Detect which cell encompasses the target text, then output its [X, Y] center coordinate. 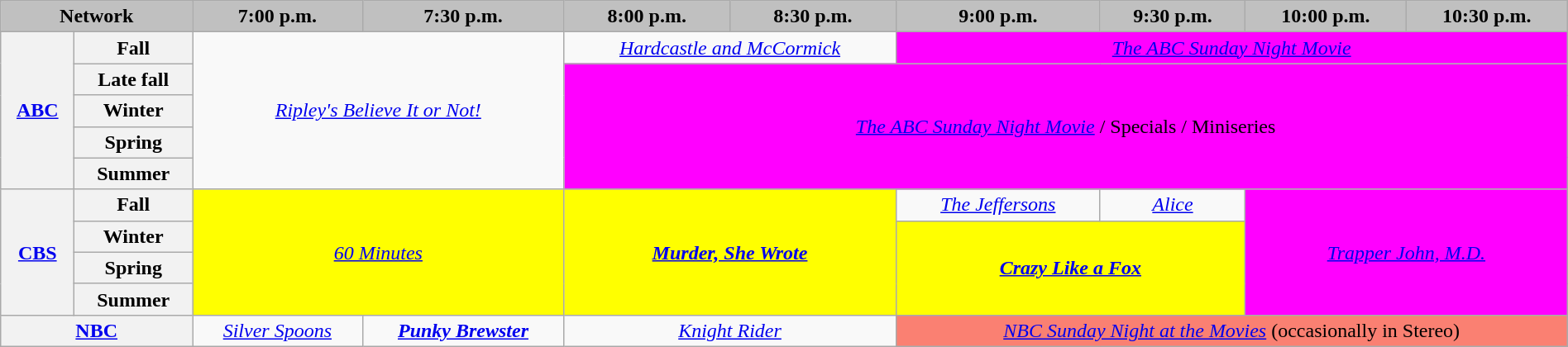
Crazy Like a Fox [1070, 268]
Murder, She Wrote [729, 252]
9:30 p.m. [1173, 17]
The ABC Sunday Night Movie / Specials / Miniseries [1065, 126]
10:30 p.m. [1487, 17]
Hardcastle and McCormick [729, 48]
The Jeffersons [997, 205]
ABC [38, 111]
Late fall [134, 79]
Knight Rider [729, 330]
Alice [1173, 205]
10:00 p.m. [1327, 17]
8:30 p.m. [814, 17]
8:00 p.m. [647, 17]
Ripley's Believe It or Not! [379, 111]
Punky Brewster [463, 330]
7:30 p.m. [463, 17]
60 Minutes [379, 252]
Network [97, 17]
CBS [38, 252]
Silver Spoons [278, 330]
NBC [97, 330]
7:00 p.m. [278, 17]
Trapper John, M.D. [1407, 252]
The ABC Sunday Night Movie [1231, 48]
NBC Sunday Night at the Movies (occasionally in Stereo) [1231, 330]
9:00 p.m. [997, 17]
